Return (X, Y) of the center of cell containing provided text 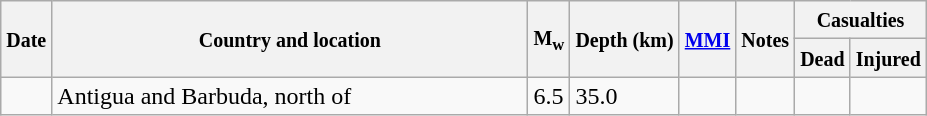
6.5 (549, 96)
35.0 (624, 96)
Injured (888, 58)
Depth (km) (624, 39)
Country and location (290, 39)
Date (26, 39)
Dead (823, 58)
MMI (708, 39)
Mw (549, 39)
Antigua and Barbuda, north of (290, 96)
Casualties (861, 20)
Notes (766, 39)
